Identify which cell holds the provided text, then report its [X, Y] central coordinate. 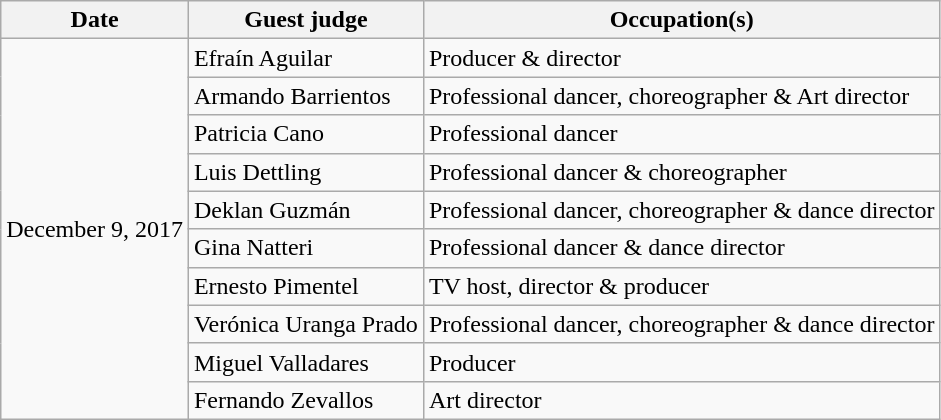
Occupation(s) [682, 20]
Professional dancer & dance director [682, 248]
Deklan Guzmán [306, 210]
Professional dancer, choreographer & Art director [682, 96]
Patricia Cano [306, 134]
Producer & director [682, 58]
Fernando Zevallos [306, 400]
Art director [682, 400]
Gina Natteri [306, 248]
Ernesto Pimentel [306, 286]
Luis Dettling [306, 172]
TV host, director & producer [682, 286]
Efraín Aguilar [306, 58]
Date [95, 20]
Verónica Uranga Prado [306, 324]
December 9, 2017 [95, 230]
Armando Barrientos [306, 96]
Miguel Valladares [306, 362]
Professional dancer & choreographer [682, 172]
Guest judge [306, 20]
Producer [682, 362]
Professional dancer [682, 134]
